Determine the (X, Y) coordinate at the center of the cell enclosing the given text.  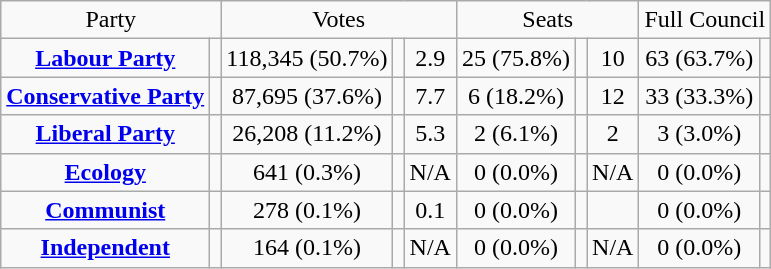
87,695 (37.6%) (307, 96)
278 (0.1%) (307, 210)
2 (6.1%) (516, 134)
641 (0.3%) (307, 172)
2 (613, 134)
Conservative Party (106, 96)
26,208 (11.2%) (307, 134)
164 (0.1%) (307, 248)
Labour Party (106, 58)
2.9 (430, 58)
6 (18.2%) (516, 96)
Votes (339, 20)
63 (63.7%) (700, 58)
Liberal Party (106, 134)
25 (75.8%) (516, 58)
7.7 (430, 96)
Ecology (106, 172)
5.3 (430, 134)
33 (33.3%) (700, 96)
10 (613, 58)
Full Council (705, 20)
Seats (548, 20)
118,345 (50.7%) (307, 58)
3 (3.0%) (700, 134)
Communist (106, 210)
Party (111, 20)
0.1 (430, 210)
Independent (106, 248)
12 (613, 96)
